Extract the [x, y] coordinate from the center of the cell holding the provided text.  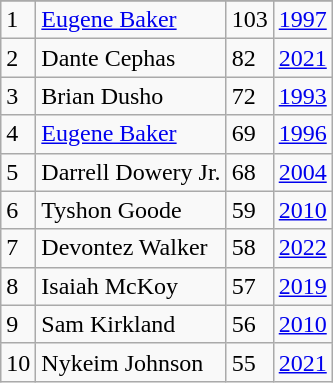
Darrell Dowery Jr. [131, 172]
1 [18, 20]
69 [250, 134]
82 [250, 58]
7 [18, 248]
6 [18, 210]
Sam Kirkland [131, 324]
Tyshon Goode [131, 210]
1993 [302, 96]
55 [250, 362]
68 [250, 172]
4 [18, 134]
5 [18, 172]
9 [18, 324]
59 [250, 210]
3 [18, 96]
8 [18, 286]
Isaiah McKoy [131, 286]
56 [250, 324]
Brian Dusho [131, 96]
Devontez Walker [131, 248]
10 [18, 362]
103 [250, 20]
1997 [302, 20]
Dante Cephas [131, 58]
2019 [302, 286]
2022 [302, 248]
72 [250, 96]
Nykeim Johnson [131, 362]
57 [250, 286]
58 [250, 248]
1996 [302, 134]
2 [18, 58]
2004 [302, 172]
